Extract the [x, y] coordinate from the center of the cell holding the provided text.  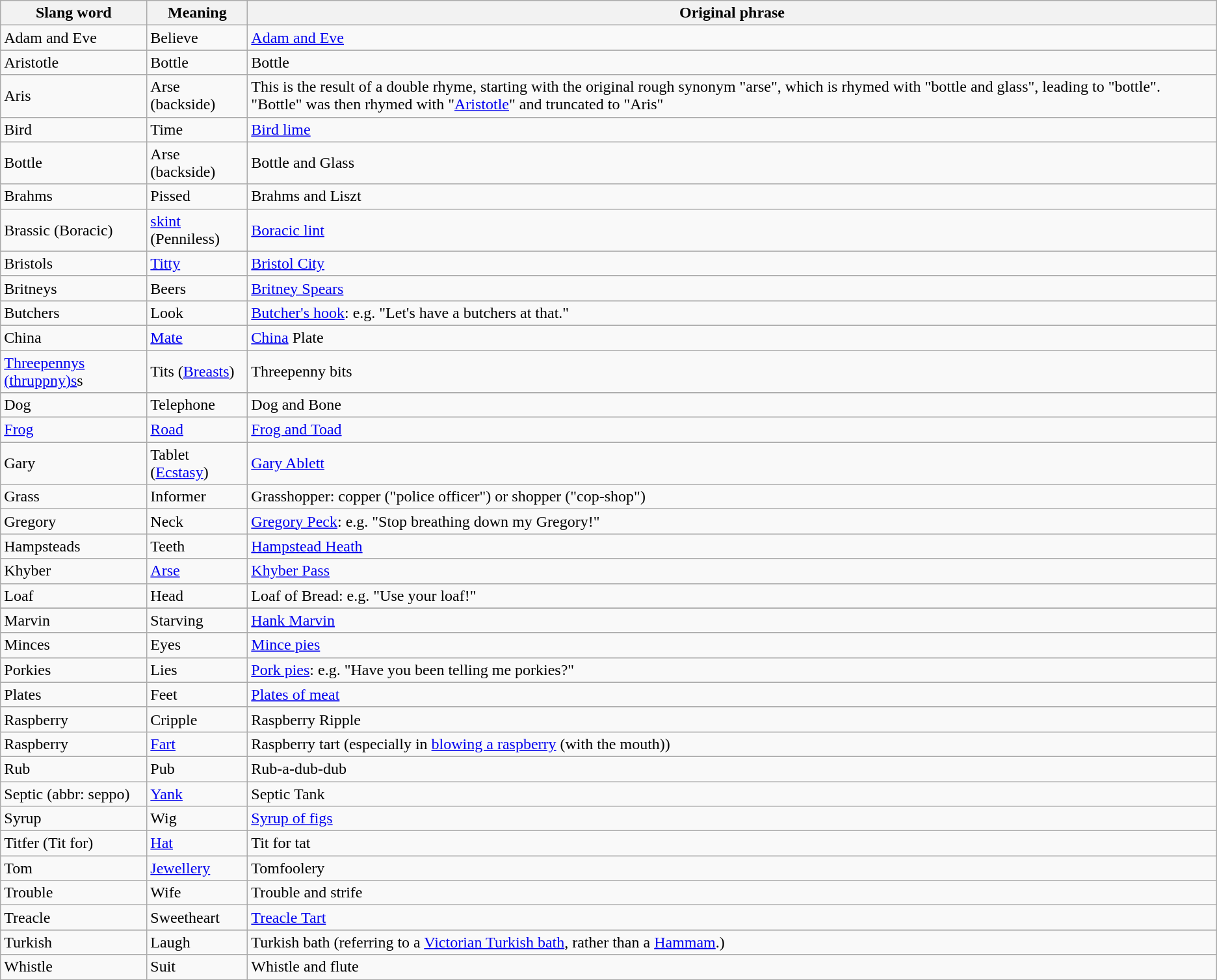
Hank Marvin [732, 620]
Teeth [198, 546]
Butcher's hook: e.g. "Let's have a butchers at that." [732, 313]
Bird [74, 129]
Pub [198, 769]
Britney Spears [732, 288]
Head [198, 596]
Bird lime [732, 129]
Turkish bath (referring to a Victorian Turkish bath, rather than a Hammam.) [732, 942]
Syrup [74, 819]
Septic Tank [732, 794]
Septic (abbr: seppo) [74, 794]
Brahms [74, 196]
Lies [198, 670]
Starving [198, 620]
Rub [74, 769]
Wig [198, 819]
Titfer (Tit for) [74, 843]
Jewellery [198, 868]
Gregory [74, 522]
Slang word [74, 13]
Look [198, 313]
Threepenny bits [732, 371]
Trouble [74, 893]
Grass [74, 497]
Arse [198, 571]
Pissed [198, 196]
Raspberry tart (especially in blowing a raspberry (with the mouth)) [732, 744]
Brassic (Boracic) [74, 230]
Marvin [74, 620]
Boracic lint [732, 230]
Tomfoolery [732, 868]
Loaf of Bread: e.g. "Use your loaf!" [732, 596]
Mate [198, 338]
Grasshopper: copper ("police officer") or shopper ("cop-shop") [732, 497]
Informer [198, 497]
Bristols [74, 263]
Sweetheart [198, 918]
Aristotle [74, 62]
Titty [198, 263]
Neck [198, 522]
Porkies [74, 670]
Time [198, 129]
Frog [74, 430]
Frog and Toad [732, 430]
Original phrase [732, 13]
China [74, 338]
Suit [198, 967]
Plates [74, 695]
Feet [198, 695]
Telephone [198, 405]
Mince pies [732, 645]
Tablet (Ecstasy) [198, 463]
Tom [74, 868]
Laugh [198, 942]
Tit for tat [732, 843]
Hampsteads [74, 546]
Wife [198, 893]
Hat [198, 843]
Cripple [198, 719]
Hampstead Heath [732, 546]
Bristol City [732, 263]
Dog [74, 405]
Khyber [74, 571]
Butchers [74, 313]
Gary [74, 463]
Gary Ablett [732, 463]
Loaf [74, 596]
Raspberry Ripple [732, 719]
skint (Penniless) [198, 230]
Believe [198, 38]
Treacle Tart [732, 918]
Fart [198, 744]
Khyber Pass [732, 571]
Aris [74, 96]
Threepennys (thruppny)ss [74, 371]
Gregory Peck: e.g. "Stop breathing down my Gregory!" [732, 522]
Treacle [74, 918]
China Plate [732, 338]
Meaning [198, 13]
Dog and Bone [732, 405]
Syrup of figs [732, 819]
Pork pies: e.g. "Have you been telling me porkies?" [732, 670]
Brahms and Liszt [732, 196]
Road [198, 430]
Bottle and Glass [732, 163]
Eyes [198, 645]
Yank [198, 794]
Minces [74, 645]
Trouble and strife [732, 893]
Tits (Breasts) [198, 371]
Beers [198, 288]
Plates of meat [732, 695]
Britneys [74, 288]
Whistle [74, 967]
Turkish [74, 942]
Rub-a-dub-dub [732, 769]
Whistle and flute [732, 967]
